Scan for the cell matching the given text and deliver its (x, y) coordinate at center. 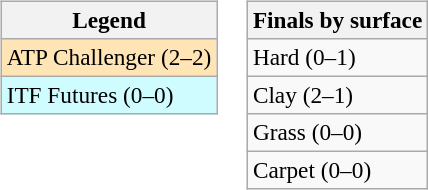
Hard (0–1) (337, 57)
Grass (0–0) (337, 133)
ITF Futures (0–0) (108, 95)
Carpet (0–0) (337, 171)
Clay (2–1) (337, 95)
Legend (108, 20)
ATP Challenger (2–2) (108, 57)
Finals by surface (337, 20)
